For the text-containing cell, return its midpoint in [X, Y] coordinate format. 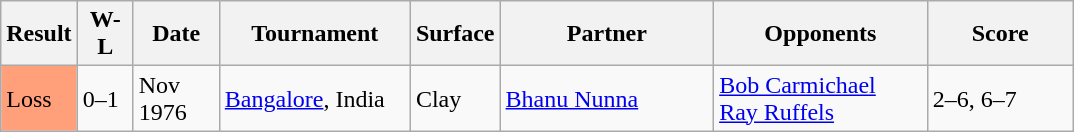
Nov 1976 [176, 98]
Surface [455, 34]
Bob Carmichael Ray Ruffels [821, 98]
Score [1000, 34]
Opponents [821, 34]
Partner [607, 34]
Bangalore, India [314, 98]
Result [39, 34]
Clay [455, 98]
2–6, 6–7 [1000, 98]
Loss [39, 98]
Bhanu Nunna [607, 98]
Date [176, 34]
0–1 [105, 98]
W-L [105, 34]
Tournament [314, 34]
